Find where the given text appears and provide that cell's center as (x, y) coordinate. 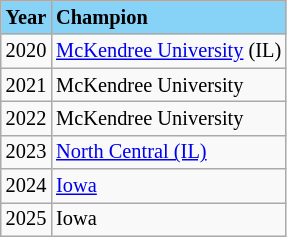
Year (26, 17)
North Central (IL) (168, 152)
2025 (26, 219)
2020 (26, 51)
Champion (168, 17)
2022 (26, 118)
2023 (26, 152)
McKendree University (IL) (168, 51)
2021 (26, 85)
2024 (26, 186)
